Determine the [x, y] coordinate at the center of the cell enclosing the given text.  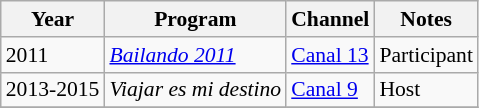
Notes [426, 19]
Program [195, 19]
Canal 13 [330, 55]
Host [426, 90]
Year [53, 19]
2011 [53, 55]
Participant [426, 55]
2013-2015 [53, 90]
Canal 9 [330, 90]
Viajar es mi destino [195, 90]
Bailando 2011 [195, 55]
Channel [330, 19]
